Determine the [X, Y] coordinate at the center of the cell enclosing the given text.  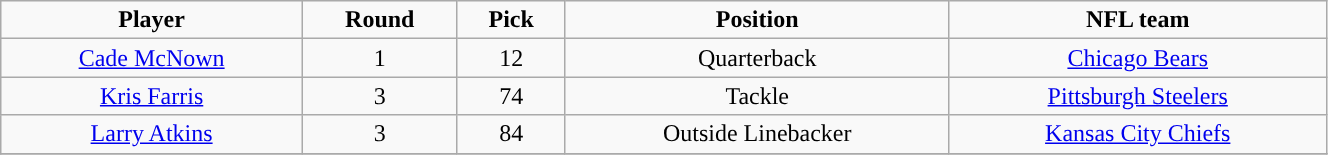
Pittsburgh Steelers [1138, 96]
Outside Linebacker [757, 134]
Larry Atkins [152, 134]
12 [511, 58]
Player [152, 20]
74 [511, 96]
84 [511, 134]
Tackle [757, 96]
Cade McNown [152, 58]
Kansas City Chiefs [1138, 134]
Position [757, 20]
NFL team [1138, 20]
Quarterback [757, 58]
Round [380, 20]
Pick [511, 20]
1 [380, 58]
Kris Farris [152, 96]
Chicago Bears [1138, 58]
